Extract the (X, Y) coordinate from the center of the cell holding the provided text.  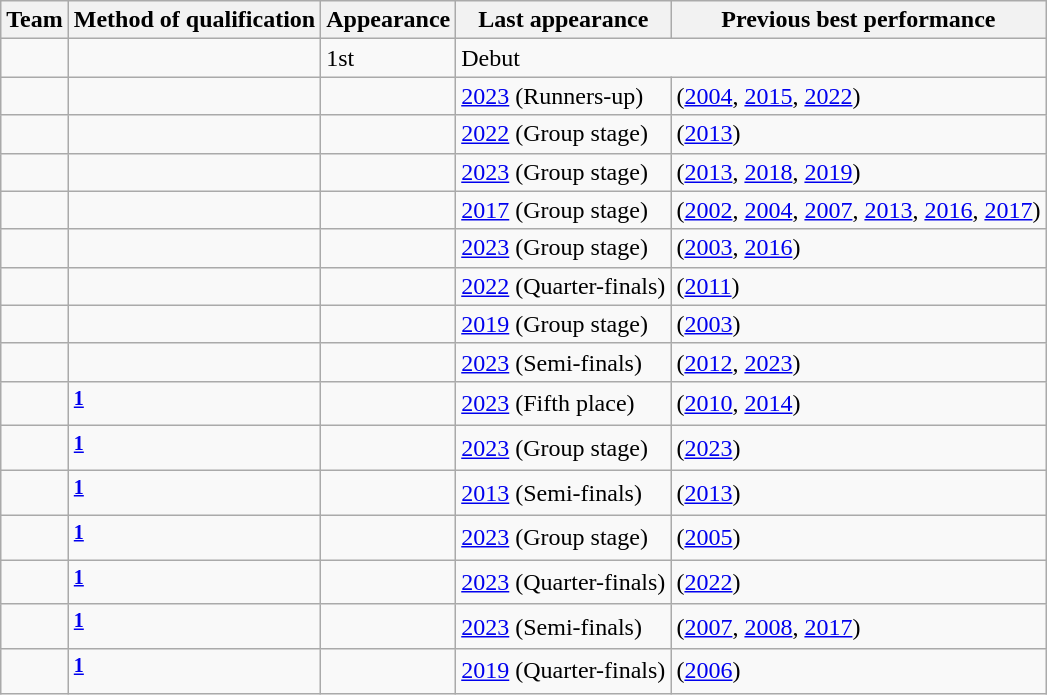
(2004, 2015, 2022) (858, 96)
Method of qualification (194, 20)
Last appearance (564, 20)
2013 (Semi-finals) (564, 492)
(2022) (858, 582)
2019 (Quarter-finals) (564, 672)
(2003) (858, 324)
2023 (Fifth place) (564, 404)
Appearance (388, 20)
(2013, 2018, 2019) (858, 172)
(2006) (858, 672)
2019 (Group stage) (564, 324)
Team (35, 20)
2017 (Group stage) (564, 210)
(2010, 2014) (858, 404)
(2012, 2023) (858, 362)
2022 (Group stage) (564, 134)
Debut (751, 58)
(2005) (858, 538)
Previous best performance (858, 20)
(2003, 2016) (858, 248)
2022 (Quarter-finals) (564, 286)
(2002, 2004, 2007, 2013, 2016, 2017) (858, 210)
(2011) (858, 286)
1st (388, 58)
2023 (Quarter-finals) (564, 582)
2023 (Runners-up) (564, 96)
(2007, 2008, 2017) (858, 626)
(2023) (858, 448)
